Extract the [x, y] coordinate from the center of the cell holding the provided text.  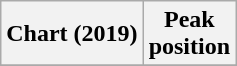
Chart (2019) [72, 34]
Peakposition [189, 34]
